Determine the (x, y) coordinate at the center of the cell enclosing the given text.  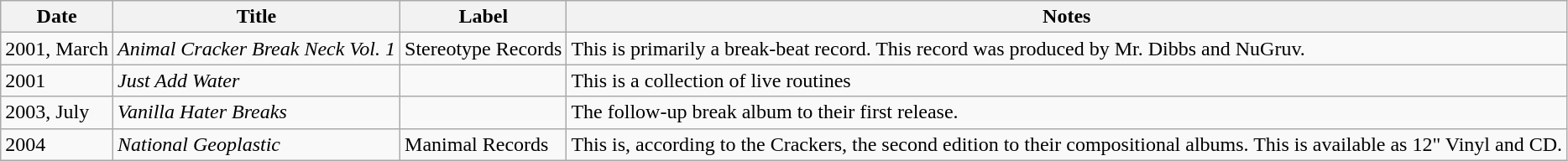
Label (483, 17)
This is, according to the Crackers, the second edition to their compositional albums. This is available as 12" Vinyl and CD. (1067, 144)
Notes (1067, 17)
This is primarily a break-beat record. This record was produced by Mr. Dibbs and NuGruv. (1067, 49)
Just Add Water (256, 80)
The follow-up break album to their first release. (1067, 112)
Date (57, 17)
2004 (57, 144)
National Geoplastic (256, 144)
2001, March (57, 49)
Manimal Records (483, 144)
Stereotype Records (483, 49)
Animal Cracker Break Neck Vol. 1 (256, 49)
2001 (57, 80)
Vanilla Hater Breaks (256, 112)
This is a collection of live routines (1067, 80)
2003, July (57, 112)
Title (256, 17)
